Output the (X, Y) coordinate of the center of the cell containing the given text.  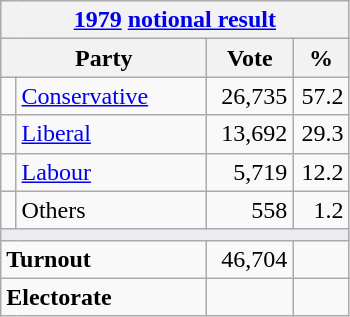
558 (250, 210)
26,735 (250, 96)
Conservative (112, 96)
1979 notional result (175, 20)
Turnout (104, 259)
46,704 (250, 259)
Others (112, 210)
Party (104, 58)
57.2 (321, 96)
12.2 (321, 172)
Electorate (104, 297)
Liberal (112, 134)
1.2 (321, 210)
% (321, 58)
Labour (112, 172)
13,692 (250, 134)
Vote (250, 58)
29.3 (321, 134)
5,719 (250, 172)
